Return the [X, Y] coordinate for the center point of the cell that contains the specified text.  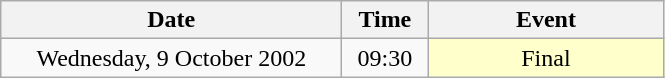
Date [172, 20]
Final [546, 58]
Time [385, 20]
Event [546, 20]
Wednesday, 9 October 2002 [172, 58]
09:30 [385, 58]
